For the text-containing cell, return its midpoint in [x, y] coordinate format. 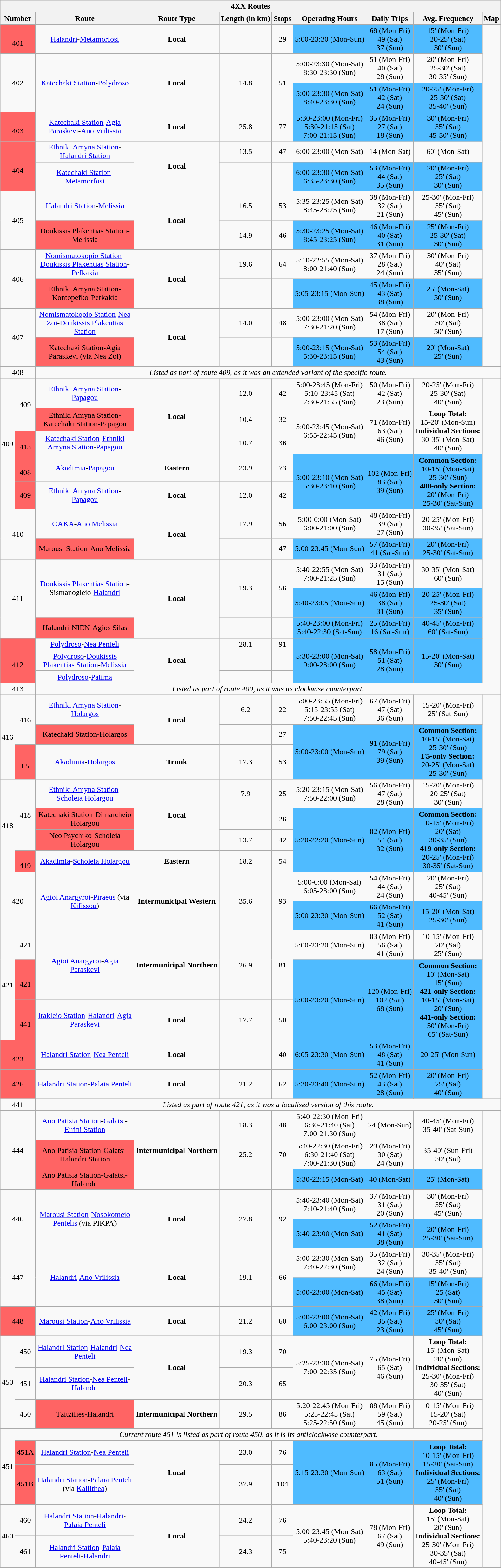
420 [18, 901]
Akadimia-Papagou [85, 468]
Halandri Station-Halandri-Palaia Penteli [85, 1520]
Ano Patisia Station-Galatsi-Halandri Station [85, 1154]
15' (Mon-Fri)20-25' (Sat)30' (Sun) [448, 39]
30' (Mon-Fri)35' (Sat)45-50' (Sun) [448, 127]
16.5 [246, 206]
35 (Mon-Fri)27 (Sat)18 (Sun) [390, 127]
402 [18, 83]
Nomismatokopio Station-Doukissis Plakentias Station-Pefkakia [85, 264]
411 [18, 599]
10-15' (Mon-Fri)20' (Sat)25' (Sun) [448, 945]
5:00-23:00 (Mon-Sat)6:00-23:00 (Sun) [330, 1321]
5:40-23:40 (Mon-Sat)7:10-21:40 (Sun) [330, 1204]
51 [283, 83]
419 [25, 861]
27 [283, 734]
20' (Mon-Fri)25' (Sat)40' (Sun) [448, 1084]
14.8 [246, 83]
52 (Mon-Fri)43 (Sat)28 (Sun) [390, 1084]
Katechaki Station-Polydroso [85, 83]
Avg. Frequency [448, 18]
25' (Mon-Sat)30' (Sun) [448, 293]
Route [85, 18]
52 (Mon-Fri)41 (Sat)38 (Sun) [390, 1233]
Ano Patisia Station-Galatsi-Eirini Station [85, 1125]
17.7 [246, 1020]
5:20-22:20 (Mon-Sun) [330, 840]
5:40-23:05 (Mon-Sun) [330, 603]
406 [18, 279]
91 [283, 644]
Polydroso-Patima [85, 677]
447 [18, 1277]
5:00-23:00 (Mon-Sat) [330, 1292]
5:20-23:15 (Mon-Sat)7:50-22:00 (Sun) [330, 794]
25-30' (Mon-Fri)35' (Sat)45' (Sun) [448, 206]
29 (Mon-Fri)30 (Sat)24 (Sun) [390, 1154]
40-45' (Mon-Fri)60' (Sat-Sun) [448, 628]
407 [18, 337]
Common Section:10-15' (Mon-Fri)20' (Sat)30-35' (Sun)419-only Section:20-25' (Mon-Fri)30-35' (Sat-Sun) [448, 840]
451A [25, 1452]
Intermunicipal Western [177, 901]
81 [283, 965]
Map [491, 18]
30-35' (Mon-Sat)60' (Sun) [448, 574]
51 (Mon-Fri)40 (Sat)28 (Sun) [390, 68]
25.2 [246, 1154]
30' (Mon-Fri)35' (Sat)45' (Sun) [448, 1204]
4XX Routes [250, 6]
83 (Mon-Fri)56 (Sat)41 (Sun) [390, 945]
Katechaki Station-Agia Paraskevi-Ano Vrilissia [85, 127]
Agioi Anargyroi-Piraeus (via Kifissou) [85, 901]
403 [18, 127]
46 (Mon-Fri)40 (Sat)31 (Sun) [390, 235]
26.9 [246, 965]
Akadimia-Holargos [85, 762]
Tzitzifies-Halandri [85, 1414]
15-20' (Mon-Fri)25' (Sat-Sun) [448, 709]
50 [283, 1020]
104 [283, 1484]
Katechaki Station-Holargos [85, 734]
19.6 [246, 264]
24.2 [246, 1520]
42 (Mon-Fri)35 (Sat)23 (Sun) [390, 1321]
66 [283, 1277]
37.9 [246, 1484]
15-20' (Mon-Fri)20-25' (Sat)30' (Sun) [448, 794]
20.3 [246, 1384]
Irakleio Station-Halandri-Agia Paraskevi [85, 1020]
Ethniki Amyna Station-Katechaki Station-Papagou [85, 420]
86 [283, 1414]
Neo Psychiko-Scholeia Holargou [85, 840]
92 [283, 1219]
19.1 [246, 1277]
426 [18, 1084]
23.0 [246, 1452]
38 (Mon-Fri)32 (Sat)21 (Sun) [390, 206]
32 [283, 420]
5:40-23:00 (Mon-Fri)5:40-22:30 (Sat-Sun) [330, 628]
Agioi Anargyroi-Agia Paraskevi [85, 965]
62 [283, 1084]
45 (Mon-Fri)43 (Sat)38 (Sun) [390, 293]
102 (Mon-Fri)83 (Sat)39 (Sun) [390, 482]
Loop Total:15-20' (Mon-Sun)Individual Sections:30-35' (Mon-Sat)40' (Sun) [448, 431]
5:35-23:25 (Mon-Sat)8:45-23:25 (Sun) [330, 206]
Operating Hours [330, 18]
68 (Mon-Fri)49 (Sat)37 (Sun) [390, 39]
Number [18, 18]
20-25' (Mon-Fri)25-30' (Sat)35' (Sun) [448, 603]
73 [283, 468]
50 (Mon-Fri)42 (Sat)23 (Sun) [390, 393]
66 (Mon-Fri)45 (Sat)38 (Sun) [390, 1292]
5:00-23:45 (Mon-Sat)6:55-22:45 (Sun) [330, 431]
18.2 [246, 861]
82 (Mon-Fri)54 (Sat)32 (Sun) [390, 840]
13.5 [246, 152]
6.2 [246, 709]
30' (Mon-Fri)40' (Sat)35' (Sun) [448, 264]
Stops [283, 18]
Common Section:10-15' (Mon-Sat)25-30' (Sun)408-only Section:20' (Mon-Fri)25-30' (Sat-Sun) [448, 482]
Loop Total:15' (Mon-Sat)20' (Sun)Individual Sections:25-30' (Mon-Fri)30-35' (Sat)40' (Sun) [448, 1368]
Common Section:10' (Mon-Sat)15' (Sun)421-only Section:10-15' (Mon-Sat)20' (Sun)441-only Section:50' (Mon-Fri)65' (Sat-Sun) [448, 1000]
Daily Trips [390, 18]
71 (Mon-Fri)63 (Sat)46 (Sun) [390, 431]
5:00-23:10 (Mon-Sat)5:30-23:10 (Sun) [330, 482]
Halandri-Ano Vrilissia [85, 1277]
20' (Mon-Fri)25' (Sat)30' (Sun) [448, 176]
412 [18, 660]
Halandri Station-Palaia Penteli (via Kallithea) [85, 1484]
Marousi Station-Ano Melissia [85, 548]
25.8 [246, 127]
Katechaki Station-Metamorfosi [85, 176]
54 (Mon-Fri)38 (Sat)17 (Sun) [390, 322]
18.3 [246, 1125]
14.9 [246, 235]
Ano Patisia Station-Galatsi-Halandri [85, 1179]
5:00-23:55 (Mon-Fri)5:15-23:55 (Sat)7:50-22:45 (Sun) [330, 709]
Length (in km) [246, 18]
5:10-22:55 (Mon-Sat)8:00-21:40 (Sun) [330, 264]
54 (Mon-Fri)44 (Sat)24 (Sun) [390, 887]
5:30-23:40 (Mon-Sun) [330, 1084]
22 [283, 709]
40 (Mon-Sat) [390, 1179]
5:25-23:30 (Mon-Sat)7:00-22:35 (Sun) [330, 1368]
20-25' (Mon-Fri)25-30' (Sat)40' (Sun) [448, 393]
58 (Mon-Fri)51 (Sat)28 (Sun) [390, 660]
25' (Mon-Sat) [448, 1179]
OAKA-Ano Melissia [85, 524]
444 [18, 1150]
20-25' (Mon-Sun) [448, 1055]
401 [18, 39]
5:00-0:00 (Mon-Sat)6:00-21:00 (Sun) [330, 524]
14 (Mon-Sat) [390, 152]
5:00-23:30 (Mon-Sat)8:30-23:30 (Sun) [330, 68]
30-35' (Mon-Fri)35' (Sat)35-40' (Sun) [448, 1263]
Katechaki Station-Dimarcheio Holargou [85, 819]
10.7 [246, 442]
6:00-23:00 (Mon-Sat) [330, 152]
5:00-23:45 (Mon-Sat)5:40-23:20 (Sun) [330, 1536]
451B [25, 1484]
Ethniki Amyna Station-Holargos [85, 709]
Listed as part of route 409, as it was an extended variant of the specific route. [268, 373]
Loop Total:15' (Mon-Sat)20' (Sun)Individual Sections:25-30' (Mon-Fri)30-35' (Sat)40-45' (Sun) [448, 1536]
Polydroso-Nea Penteli [85, 644]
Halandri Station-Halandri-Nea Penteli [85, 1352]
28.1 [246, 644]
15' (Mon-Fri)25 (Sat)30' (Sun) [448, 1292]
29 [283, 39]
Marousi Station-Ano Vrilissia [85, 1321]
54 [283, 861]
56 (Mon-Fri)47 (Sat)28 (Sun) [390, 794]
65 [283, 1384]
24.3 [246, 1552]
5:30-22:15 (Mon-Sat) [330, 1179]
20' (Mon-Fri)30' (Sat)50' (Sun) [448, 322]
53 (Mon-Fri)44 (Sat)35 (Sun) [390, 176]
6:00-23:30 (Mon-Sat)6:35-23:30 (Sun) [330, 176]
5:15-23:30 (Mon-Sun) [330, 1472]
57 (Mon-Fri)41 (Sat-Sun) [390, 548]
Halandri Station-Palaia Penteli [85, 1084]
Doukissis Plakentias Station-Sismanogleio-Halandri [85, 588]
Trunk [177, 762]
25' (Mon-Fri)25-30' (Sat)30' (Sun) [448, 235]
446 [18, 1219]
Ethniki Amyna Station-Halandri Station [85, 152]
26 [283, 819]
405 [18, 220]
Marousi Station-Nosokomeio Pentelis (via PIKPA) [85, 1219]
53 (Mon-Fri)54 (Sat)43 (Sun) [390, 352]
29.5 [246, 1414]
Halandri Station-Palaia Penteli-Halandri [85, 1552]
5:40-22:55 (Mon-Sat)7:00-21:25 (Sun) [330, 574]
77 [283, 127]
93 [283, 901]
20' (Mon-Fri)25' (Sat)40-45' (Sun) [448, 887]
410 [18, 534]
37 (Mon-Fri)31 (Sat)20 (Sun) [390, 1204]
7.9 [246, 794]
10-15' (Mon-Fri)15-20' (Sat)20-25' (Sun) [448, 1414]
46 [283, 235]
48 (Mon-Fri)39 (Sat)27 (Sun) [390, 524]
Γ5 [25, 762]
20-25' (Mon-Fri)25-30' (Sat)35-40' (Sun) [448, 97]
5:05-23:15 (Mon-Sun) [330, 293]
Katechaki Station-Agia Paraskevi (via Nea Zoi) [85, 352]
40-45' (Mon-Fri)35-40' (Sat-Sun) [448, 1125]
448 [18, 1321]
60 [283, 1321]
25 (Mon-Fri)16 (Sat-Sun) [390, 628]
461 [25, 1552]
5:00-23:45 (Mon-Fri)5:10-23:45 (Sat)7:30-21:55 (Sun) [330, 393]
Loop Total:10-15' (Mon-Fri)15-20' (Sat-Sun)Individual Sections:25' (Mon-Fri)35' (Sat)40' (Sun) [448, 1472]
Halandri-Metamorfosi [85, 39]
Akadimia-Scholeia Holargou [85, 861]
33 (Mon-Fri)31 (Sat)15 (Sun) [390, 574]
5:40-23:00 (Mon-Sat) [330, 1233]
10.4 [246, 420]
14.0 [246, 322]
Listed as part of route 409, as it was its clockwise counterpart. [268, 689]
23.9 [246, 468]
5:30-23:00 (Mon-Fri)5:30-21:15 (Sat)7:00-21:15 (Sun) [330, 127]
64 [283, 264]
36 [283, 442]
5:20-22:45 (Mon-Fri)5:25-22:45 (Sat)5:25-22:50 (Sun) [330, 1414]
423 [18, 1055]
20-25' (Mon-Fri)30-35' (Sat-Sun) [448, 524]
Halandri-NIEN-Agios Silas [85, 628]
35.6 [246, 901]
Katechaki Station-Ethniki Amyna Station-Papagou [85, 442]
37 (Mon-Fri)28 (Sat)24 (Sun) [390, 264]
5:00-23:00 (Mon-Sun) [330, 752]
17.3 [246, 762]
5:00-23:30 (Mon-Sat)7:40-22:30 (Sun) [330, 1263]
78 (Mon-Fri)67 (Sat)49 (Sun) [390, 1536]
Current route 451 is listed as part of route 450, as it is its anticlockwise counterpart. [248, 1435]
46 (Mon-Fri)38 (Sat)31 (Sun) [390, 603]
35 (Mon-Fri)32 (Sat)24 (Sun) [390, 1263]
5:30-23:00 (Mon-Sat)9:00-23:00 (Sun) [330, 660]
91 (Mon-Fri)79 (Sat)39 (Sun) [390, 752]
Halandri Station-Nea Penteli-Halandri [85, 1384]
40 [283, 1055]
60' (Mon-Sat) [448, 152]
Polydroso-Doukissis Plakentias Station-Melissia [85, 660]
85 (Mon-Fri)63 (Sat)51 (Sun) [390, 1472]
25' (Mon-Fri)30' (Sat)45' (Sun) [448, 1321]
404 [18, 166]
75 [283, 1552]
20' (Mon-Fri)25-30' (Sat)30-35' (Sun) [448, 68]
5:00-23:15 (Mon-Sat)5:30-23:15 (Sun) [330, 352]
17.9 [246, 524]
Nomismatokopio Station-Nea Zoi-Doukissis Plakentias Station [85, 322]
51 (Mon-Fri)42 (Sat)24 (Sun) [390, 97]
25 [283, 794]
Halandri Station-Melissia [85, 206]
88 (Mon-Fri)59 (Sat)45 (Sun) [390, 1414]
35-40' (Sun-Fri)30' (Sat) [448, 1154]
5:30-23:25 (Mon-Sat)8:45-23:25 (Sun) [330, 235]
20' (Mon-Sat)25' (Sun) [448, 352]
5:00-0:00 (Mon-Sat)6:05-23:00 (Sun) [330, 887]
Listed as part of route 421, as it was a localised version of this route. [268, 1105]
67 (Mon-Fri)47 (Sat)36 (Sun) [390, 709]
5:00-23:45 (Mon-Sun) [330, 548]
6:05-23:30 (Mon-Sun) [330, 1055]
Ethniki Amyna Station-Kontopefko-Pefkakia [85, 293]
Common Section:10-15' (Mon-Sat)25-30' (Sun)Γ5-only Section:20-25' (Mon-Sat)25-30' (Sun) [448, 752]
75 (Mon-Fri)65 (Sat)46 (Sun) [390, 1368]
53 (Mon-Fri)48 (Sat)41 (Sun) [390, 1055]
27.8 [246, 1219]
13.7 [246, 840]
66 (Mon-Fri)52 (Sat)41 (Sun) [390, 916]
5:00-23:30 (Mon-Sat)8:40-23:30 (Sun) [330, 97]
15-20' (Mon-Sat)25-30' (Sun) [448, 916]
15-20' (Mon-Sat)30' (Sun) [448, 660]
120 (Mon-Fri)102 (Sat)68 (Sun) [390, 1000]
Route Type [177, 18]
24 (Mon-Sun) [390, 1125]
Doukissis Plakentias Station-Melissia [85, 235]
Ethniki Amyna Station-Scholeia Holargou [85, 794]
5:00-23:00 (Mon-Sat)7:30-21:20 (Sun) [330, 322]
